Detect which cell encompasses the target text, then output its (X, Y) center coordinate. 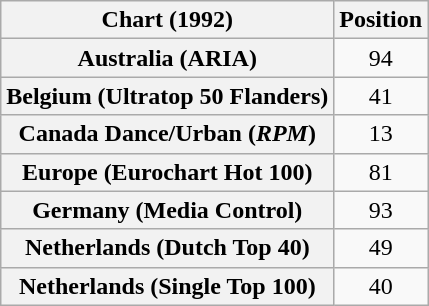
Netherlands (Dutch Top 40) (168, 248)
41 (381, 96)
40 (381, 286)
Chart (1992) (168, 20)
Canada Dance/Urban (RPM) (168, 134)
49 (381, 248)
Europe (Eurochart Hot 100) (168, 172)
81 (381, 172)
Germany (Media Control) (168, 210)
93 (381, 210)
Australia (ARIA) (168, 58)
13 (381, 134)
Position (381, 20)
Belgium (Ultratop 50 Flanders) (168, 96)
Netherlands (Single Top 100) (168, 286)
94 (381, 58)
